Provide the [X, Y] coordinate of the cell's center where the given text is located.  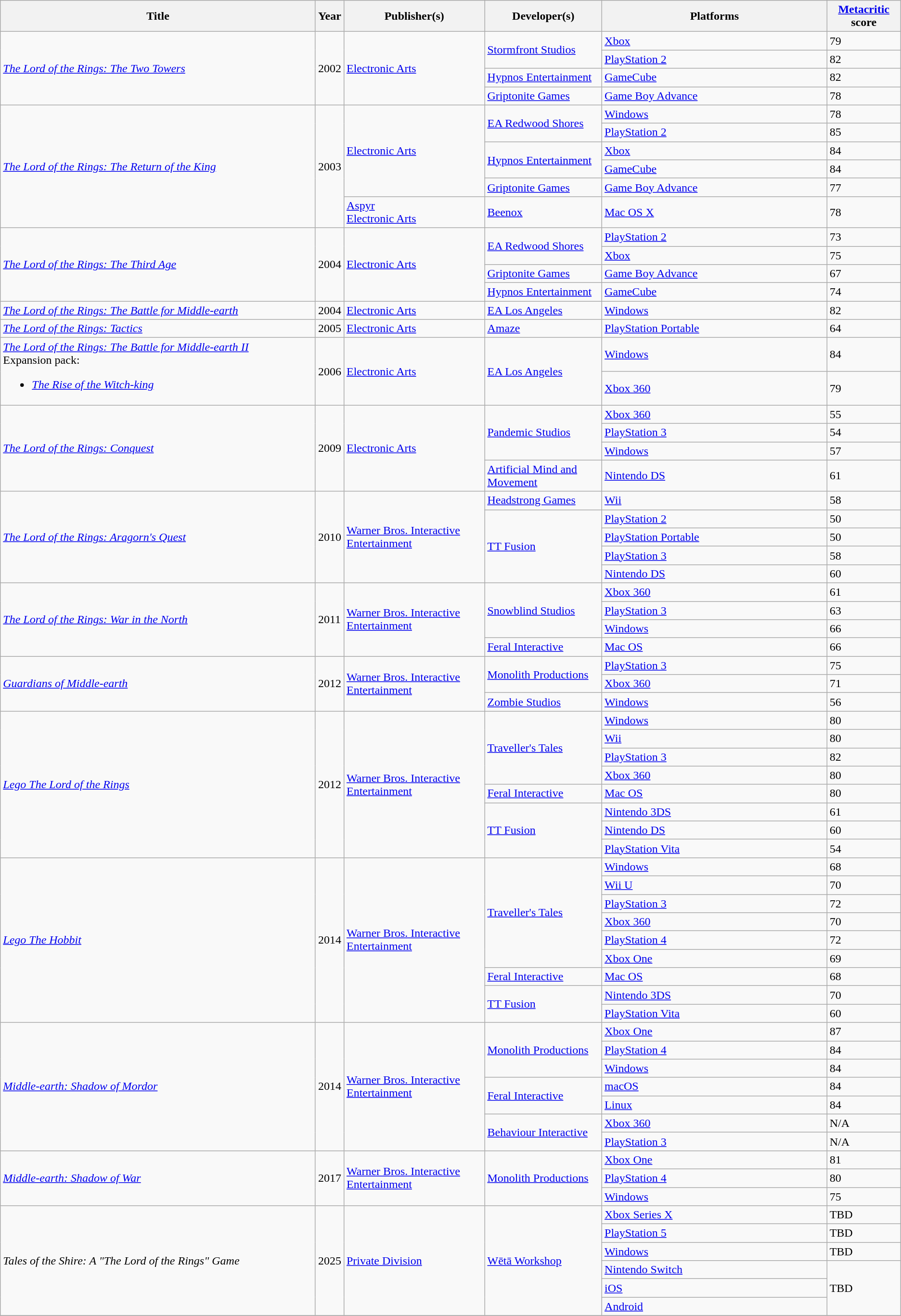
Tales of the Shire: A "The Lord of the Rings" Game [158, 1261]
74 [863, 292]
2009 [329, 448]
2017 [329, 1178]
85 [863, 132]
Wētā Workshop [543, 1261]
Title [158, 16]
87 [863, 1032]
67 [863, 274]
Year [329, 16]
The Lord of the Rings: The Third Age [158, 264]
Lego The Hobbit [158, 940]
Platforms [715, 16]
69 [863, 958]
57 [863, 451]
Beenox [543, 212]
The Lord of the Rings: The Two Towers [158, 68]
73 [863, 237]
Aspyr Electronic Arts [414, 212]
Artificial Mind and Movement [543, 475]
Headstrong Games [543, 500]
71 [863, 684]
The Lord of the Rings: Tactics [158, 329]
PlayStation 5 [715, 1233]
macOS [715, 1086]
Publisher(s) [414, 16]
56 [863, 702]
2002 [329, 68]
Zombie Studios [543, 702]
2006 [329, 371]
The Lord of the Rings: Conquest [158, 448]
Linux [715, 1105]
The Lord of the Rings: The Battle for Middle-earth [158, 310]
The Lord of the Rings: The Battle for Middle-earth IIExpansion pack:The Rise of the Witch-king [158, 371]
Developer(s) [543, 16]
The Lord of the Rings: The Return of the King [158, 166]
Wii U [715, 885]
Mac OS X [715, 212]
Xbox Series X [715, 1215]
Snowblind Studios [543, 610]
81 [863, 1160]
2005 [329, 329]
2025 [329, 1261]
63 [863, 611]
iOS [715, 1288]
Nintendo Switch [715, 1270]
Behaviour Interactive [543, 1132]
2003 [329, 166]
Middle-earth: Shadow of War [158, 1178]
2011 [329, 619]
Android [715, 1306]
The Lord of the Rings: War in the North [158, 619]
Lego The Lord of the Rings [158, 784]
Pandemic Studios [543, 433]
Private Division [414, 1261]
55 [863, 414]
77 [863, 187]
The Lord of the Rings: Aragorn's Quest [158, 537]
Stormfront Studios [543, 50]
2010 [329, 537]
64 [863, 329]
Amaze [543, 329]
Metacritic score [863, 16]
Guardians of Middle-earth [158, 684]
Middle-earth: Shadow of Mordor [158, 1086]
